Determine the (x, y) coordinate at the center of the cell enclosing the given text.  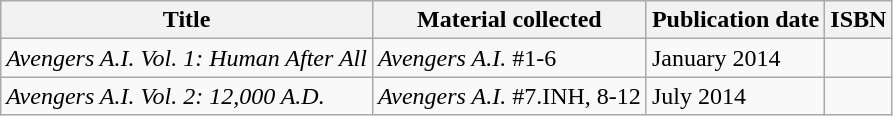
Avengers A.I. #7.INH, 8-12 (509, 96)
Publication date (735, 20)
Title (187, 20)
Avengers A.I. #1-6 (509, 58)
Avengers A.I. Vol. 2: 12,000 A.D. (187, 96)
ISBN (858, 20)
Avengers A.I. Vol. 1: Human After All (187, 58)
January 2014 (735, 58)
July 2014 (735, 96)
Material collected (509, 20)
